Pinpoint the cell where the given text exists, returning its (x, y) midpoint coordinate. 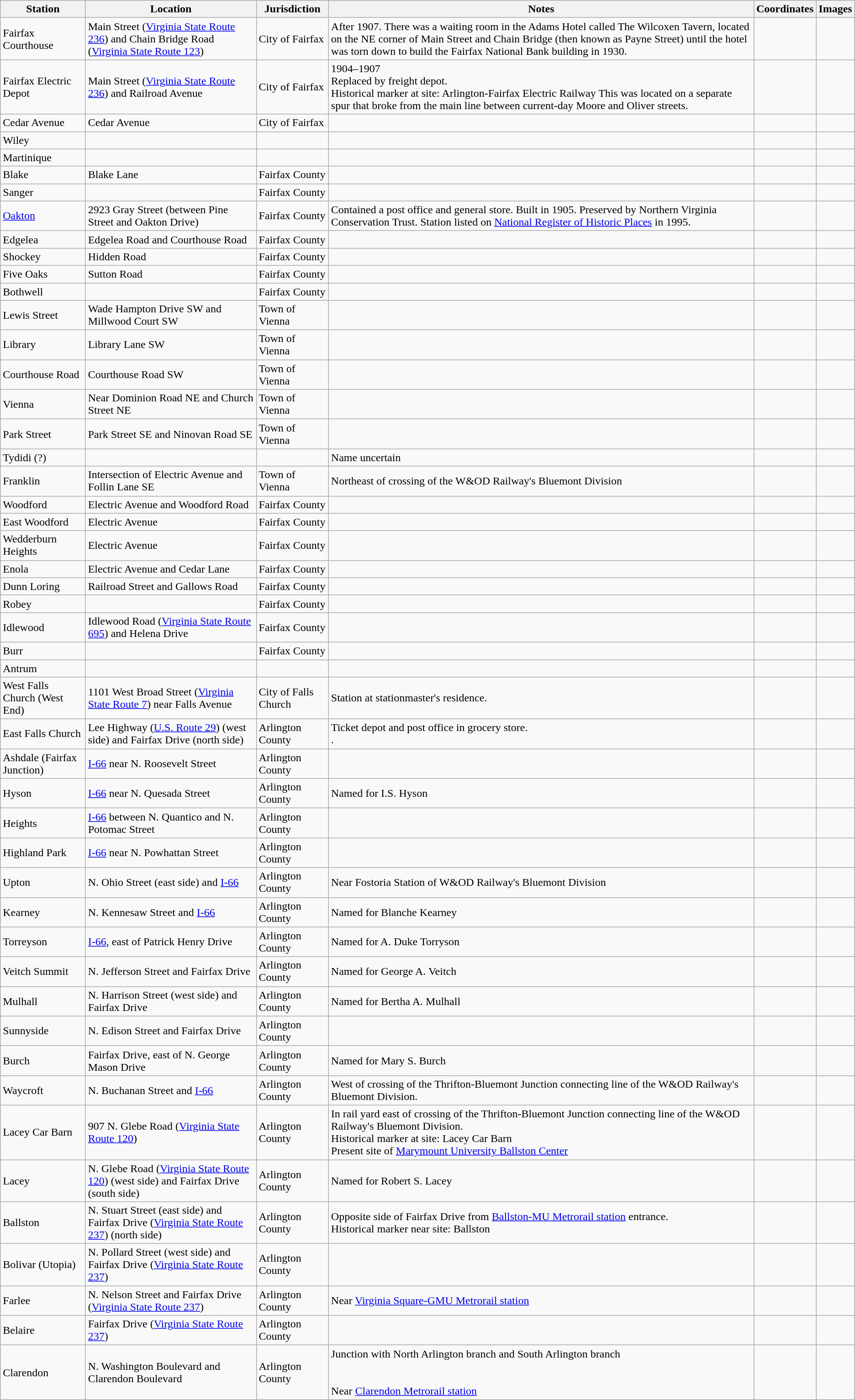
Torreyson (43, 942)
Electric Avenue and Woodford Road (171, 505)
N. Ohio Street (east side) and I-66 (171, 882)
Named for Mary S. Burch (541, 1060)
N. Buchanan Street and I-66 (171, 1090)
Lewis Street (43, 315)
Opposite side of Fairfax Drive from Ballston-MU Metrorail station entrance.Historical marker near site: Ballston (541, 1223)
Named for A. Duke Torryson (541, 942)
Railroad Street and Gallows Road (171, 586)
Blake Lane (171, 175)
Name uncertain (541, 458)
I-66 between N. Quantico and N. Potomac Street (171, 823)
Sunnyside (43, 1031)
Clarendon (43, 1373)
N. Washington Boulevard and Clarendon Boulevard (171, 1373)
Coordinates (785, 9)
I-66 near N. Quesada Street (171, 794)
Tydidi (?) (43, 458)
Images (835, 9)
Idlewood (43, 627)
Named for Blanche Kearney (541, 912)
Bolivar (Utopia) (43, 1265)
Ticket depot and post office in grocery store.. (541, 734)
N. Glebe Road (Virginia State Route 120) (west side) and Fairfax Drive (south side) (171, 1181)
Franklin (43, 481)
Burch (43, 1060)
Library Lane SW (171, 345)
Fairfax Electric Depot (43, 87)
Wade Hampton Drive SW and Millwood Court SW (171, 315)
Kearney (43, 912)
Junction with North Arlington branch and South Arlington branchNear Clarendon Metrorail station (541, 1373)
Woodford (43, 505)
Near Virginia Square-GMU Metrorail station (541, 1300)
Mulhall (43, 1001)
Named for I.S. Hyson (541, 794)
West Falls Church (West End) (43, 698)
Lacey Car Barn (43, 1132)
Station (43, 9)
Farlee (43, 1300)
Lacey (43, 1181)
Edgelea Road and Courthouse Road (171, 239)
Idlewood Road (Virginia State Route 695) and Helena Drive (171, 627)
I-66, east of Patrick Henry Drive (171, 942)
I-66 near N. Powhattan Street (171, 853)
Waycroft (43, 1090)
N. Stuart Street (east side) and Fairfax Drive (Virginia State Route 237) (north side) (171, 1223)
N. Kennesaw Street and I-66 (171, 912)
Intersection of Electric Avenue and Follin Lane SE (171, 481)
Vienna (43, 405)
Edgelea (43, 239)
Oakton (43, 216)
Named for George A. Veitch (541, 972)
Jurisdiction (292, 9)
Park Street (43, 434)
East Woodford (43, 522)
Five Oaks (43, 274)
Blake (43, 175)
Main Street (Virginia State Route 236) and Chain Bridge Road (Virginia State Route 123) (171, 39)
East Falls Church (43, 734)
Named for Robert S. Lacey (541, 1181)
Fairfax Drive, east of N. George Mason Drive (171, 1060)
West of crossing of the Thrifton-Bluemont Junction connecting line of the W&OD Railway's Bluemont Division. (541, 1090)
Burr (43, 651)
Highland Park (43, 853)
Main Street (Virginia State Route 236) and Railroad Avenue (171, 87)
Wiley (43, 140)
N. Edison Street and Fairfax Drive (171, 1031)
Robey (43, 604)
Veitch Summit (43, 972)
907 N. Glebe Road (Virginia State Route 120) (171, 1132)
City of Falls Church (292, 698)
Park Street SE and Ninovan Road SE (171, 434)
Library (43, 345)
Notes (541, 9)
2923 Gray Street (between Pine Street and Oakton Drive) (171, 216)
Electric Avenue and Cedar Lane (171, 569)
Upton (43, 882)
Hyson (43, 794)
Courthouse Road SW (171, 374)
1101 West Broad Street (Virginia State Route 7) near Falls Avenue (171, 698)
Ballston (43, 1223)
Fairfax Drive (Virginia State Route 237) (171, 1331)
Lee Highway (U.S. Route 29) (west side) and Fairfax Drive (north side) (171, 734)
Northeast of crossing of the W&OD Railway's Bluemont Division (541, 481)
Wedderburn Heights (43, 545)
Bothwell (43, 292)
Named for Bertha A. Mulhall (541, 1001)
Fairfax Courthouse (43, 39)
N. Jefferson Street and Fairfax Drive (171, 972)
N. Harrison Street (west side) and Fairfax Drive (171, 1001)
Sanger (43, 192)
N. Nelson Street and Fairfax Drive (Virginia State Route 237) (171, 1300)
Martinique (43, 158)
Courthouse Road (43, 374)
Dunn Loring (43, 586)
Near Dominion Road NE and Church Street NE (171, 405)
Enola (43, 569)
Shockey (43, 257)
Hidden Road (171, 257)
Station at stationmaster's residence. (541, 698)
N. Pollard Street (west side) and Fairfax Drive (Virginia State Route 237) (171, 1265)
Heights (43, 823)
I-66 near N. Roosevelt Street (171, 763)
Near Fostoria Station of W&OD Railway's Bluemont Division (541, 882)
Belaire (43, 1331)
Antrum (43, 668)
Sutton Road (171, 274)
Location (171, 9)
Ashdale (Fairfax Junction) (43, 763)
